Return the (x, y) coordinate for the center point of the cell that contains the specified text.  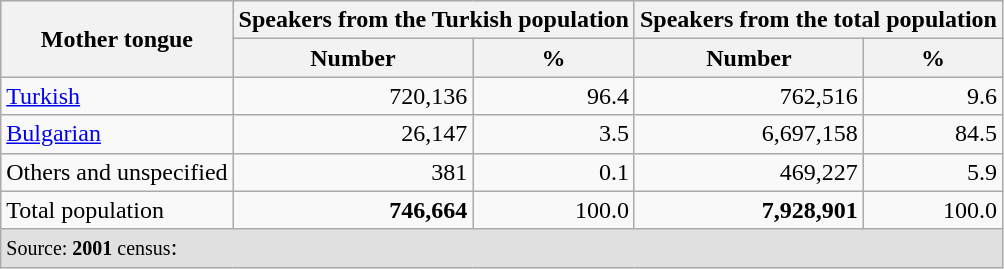
96.4 (554, 96)
3.5 (554, 134)
720,136 (353, 96)
6,697,158 (748, 134)
9.6 (932, 96)
26,147 (353, 134)
84.5 (932, 134)
5.9 (932, 172)
Source: 2001 census: (502, 248)
Speakers from the Turkish population (434, 20)
Total population (117, 210)
381 (353, 172)
746,664 (353, 210)
Bulgarian (117, 134)
Turkish (117, 96)
7,928,901 (748, 210)
Speakers from the total population (818, 20)
469,227 (748, 172)
Mother tongue (117, 39)
0.1 (554, 172)
Others and unspecified (117, 172)
762,516 (748, 96)
